For the text-containing cell, return its midpoint in (x, y) coordinate format. 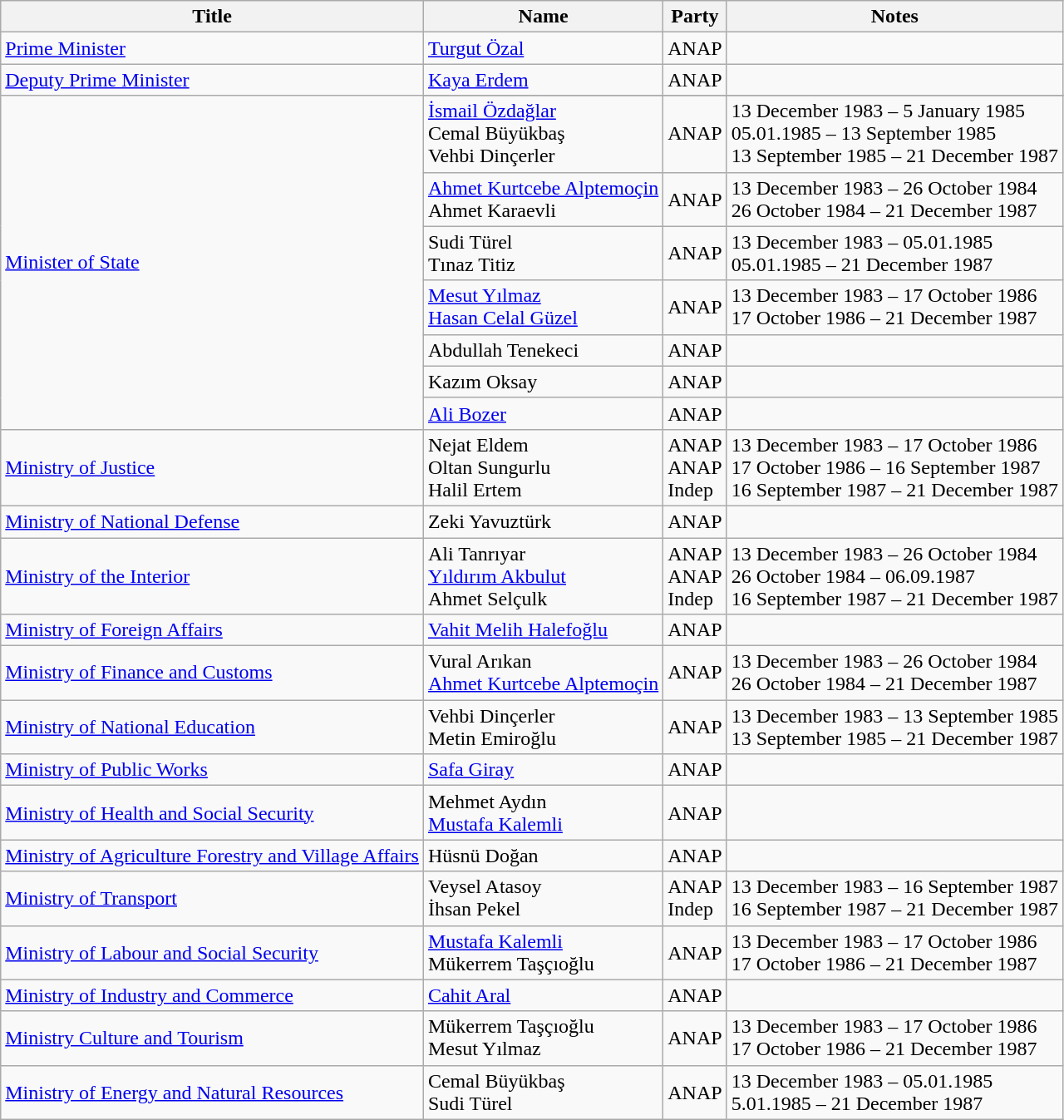
Ministry of Industry and Commerce (213, 995)
Veysel Atasoyİhsan Pekel (543, 898)
Ministry of National Education (213, 727)
Zeki Yavuztürk (543, 521)
Abdullah Tenekeci (543, 350)
Cahit Aral (543, 995)
13 December 1983 – 05.01.19855.01.1985 – 21 December 1987 (894, 1093)
Vehbi DinçerlerMetin Emiroğlu (543, 727)
Ministry of National Defense (213, 521)
Sudi TürelTınaz Titiz (543, 253)
ANAPIndep (695, 898)
Vahit Melih Halefoğlu (543, 630)
Mustafa KalemliMükerrem Taşçıoğlu (543, 953)
Ministry of Finance and Customs (213, 673)
Ministry of Transport (213, 898)
Deputy Prime Minister (213, 80)
Prime Minister (213, 48)
Notes (894, 17)
Hüsnü Doğan (543, 856)
Mehmet AydınMustafa Kalemli (543, 813)
Ministry of Labour and Social Security (213, 953)
13 December 1983 – 16 September 198716 September 1987 – 21 December 1987 (894, 898)
Ministry of Agriculture Forestry and Village Affairs (213, 856)
Ministry of Public Works (213, 770)
Ministry of Energy and Natural Resources (213, 1093)
Cemal BüyükbaşSudi Türel (543, 1093)
13 December 1983 – 17 October 198617 October 1986 – 16 September 198716 September 1987 – 21 December 1987 (894, 467)
Ali Bozer (543, 413)
Safa Giray (543, 770)
Ministry of Health and Social Security (213, 813)
Mesut YılmazHasan Celal Güzel (543, 308)
Nejat EldemOltan SungurluHalil Ertem (543, 467)
Ministry Culture and Tourism (213, 1038)
Kazım Oksay (543, 382)
13 December 1983 – 05.01.198505.01.1985 – 21 December 1987 (894, 253)
Kaya Erdem (543, 80)
Party (695, 17)
Name (543, 17)
Ali TanrıyarYıldırım AkbulutAhmet Selçulk (543, 575)
Ahmet Kurtcebe AlptemoçinAhmet Karaevli (543, 200)
Mükerrem TaşçıoğluMesut Yılmaz (543, 1038)
13 December 1983 – 5 January 198505.01.1985 – 13 September 198513 September 1985 – 21 December 1987 (894, 134)
Ministry of Foreign Affairs (213, 630)
Vural ArıkanAhmet Kurtcebe Alptemoçin (543, 673)
Ministry of Justice (213, 467)
Minister of State (213, 263)
Ministry of the Interior (213, 575)
13 December 1983 – 13 September 198513 September 1985 – 21 December 1987 (894, 727)
Title (213, 17)
İsmail ÖzdağlarCemal BüyükbaşVehbi Dinçerler (543, 134)
13 December 1983 – 26 October 198426 October 1984 – 06.09.198716 September 1987 – 21 December 1987 (894, 575)
Turgut Özal (543, 48)
